Provide the [X, Y] coordinate of the cell's center where the given text is located.  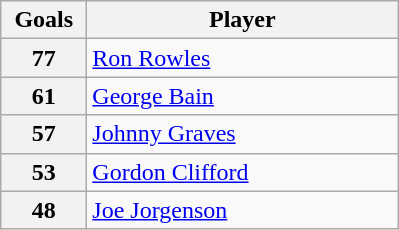
57 [44, 134]
Player [242, 20]
Goals [44, 20]
Joe Jorgenson [242, 210]
53 [44, 172]
Johnny Graves [242, 134]
Ron Rowles [242, 58]
77 [44, 58]
Gordon Clifford [242, 172]
61 [44, 96]
48 [44, 210]
George Bain [242, 96]
